Scan for the cell matching the given text and deliver its [X, Y] coordinate at center. 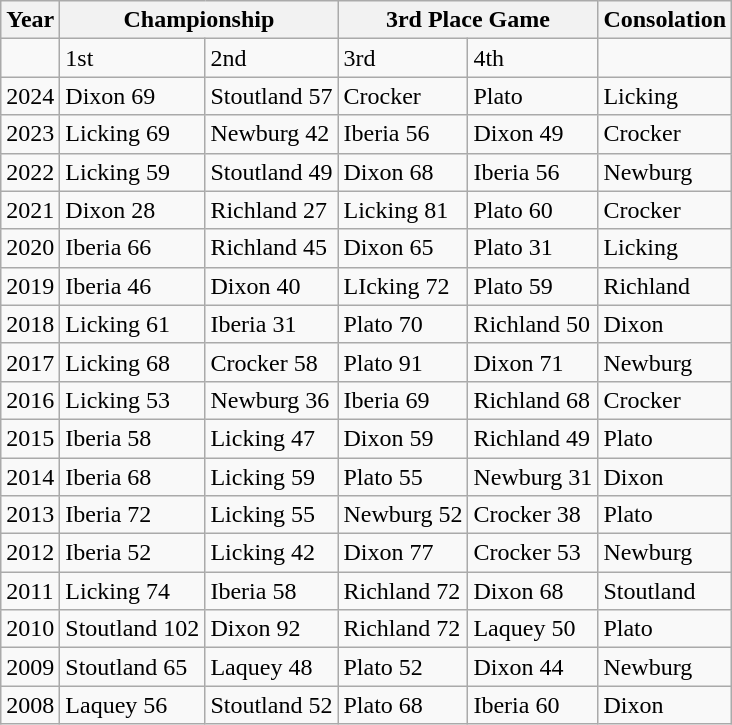
2014 [30, 477]
Richland [665, 286]
Dixon 59 [403, 438]
Stoutland 52 [272, 705]
Licking 68 [132, 362]
2012 [30, 553]
Iberia 72 [132, 515]
Dixon 49 [533, 134]
LIcking 72 [403, 286]
2018 [30, 324]
Licking 42 [272, 553]
Licking 69 [132, 134]
Dixon 69 [132, 96]
Dixon 71 [533, 362]
Stoutland [665, 591]
Plato 70 [403, 324]
Plato 55 [403, 477]
4th [533, 58]
Dixon 77 [403, 553]
Dixon 65 [403, 248]
2008 [30, 705]
Dixon 92 [272, 629]
Year [30, 20]
2023 [30, 134]
Plato 59 [533, 286]
Plato 52 [403, 667]
Richland 68 [533, 400]
Iberia 60 [533, 705]
Licking 74 [132, 591]
Iberia 46 [132, 286]
2013 [30, 515]
Laquey 56 [132, 705]
Licking 81 [403, 210]
Licking 53 [132, 400]
Dixon 40 [272, 286]
Plato 91 [403, 362]
Plato 31 [533, 248]
Richland 45 [272, 248]
Crocker 38 [533, 515]
2024 [30, 96]
Laquey 50 [533, 629]
Iberia 69 [403, 400]
2010 [30, 629]
Dixon 44 [533, 667]
1st [132, 58]
Stoutland 49 [272, 172]
Licking 47 [272, 438]
Licking 55 [272, 515]
Plato 60 [533, 210]
Stoutland 57 [272, 96]
Consolation [665, 20]
2016 [30, 400]
Iberia 52 [132, 553]
Newburg 31 [533, 477]
2011 [30, 591]
Laquey 48 [272, 667]
Licking 61 [132, 324]
Iberia 68 [132, 477]
3rd Place Game [468, 20]
2nd [272, 58]
2019 [30, 286]
Richland 49 [533, 438]
Newburg 52 [403, 515]
2020 [30, 248]
2017 [30, 362]
Plato 68 [403, 705]
Iberia 31 [272, 324]
Crocker 58 [272, 362]
Richland 27 [272, 210]
Newburg 42 [272, 134]
Iberia 66 [132, 248]
Dixon 28 [132, 210]
2009 [30, 667]
Stoutland 65 [132, 667]
3rd [403, 58]
Championship [199, 20]
Crocker 53 [533, 553]
Stoutland 102 [132, 629]
2022 [30, 172]
2021 [30, 210]
Richland 50 [533, 324]
2015 [30, 438]
Newburg 36 [272, 400]
